Capture the cell that displays the provided text and extract its (X, Y) central coordinate. 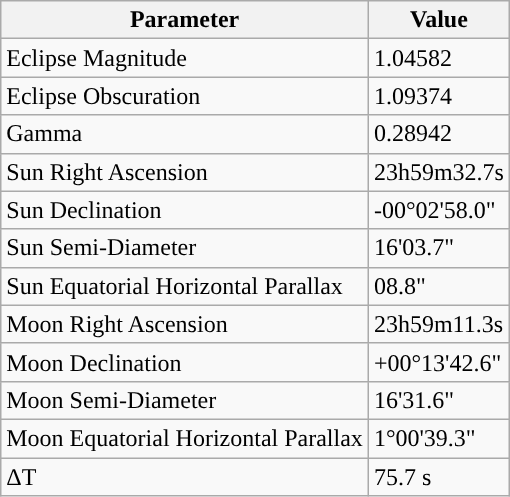
Moon Declination (185, 362)
Moon Equatorial Horizontal Parallax (185, 438)
1.04582 (438, 58)
16'03.7" (438, 248)
Value (438, 20)
Sun Right Ascension (185, 172)
Moon Semi-Diameter (185, 400)
23h59m11.3s (438, 324)
23h59m32.7s (438, 172)
75.7 s (438, 477)
Eclipse Magnitude (185, 58)
16'31.6" (438, 400)
Parameter (185, 20)
ΔT (185, 477)
Moon Right Ascension (185, 324)
Eclipse Obscuration (185, 96)
Sun Declination (185, 210)
-00°02'58.0" (438, 210)
1.09374 (438, 96)
1°00'39.3" (438, 438)
08.8" (438, 286)
Sun Equatorial Horizontal Parallax (185, 286)
Gamma (185, 134)
+00°13'42.6" (438, 362)
Sun Semi-Diameter (185, 248)
0.28942 (438, 134)
